Return (X, Y) of the center of cell containing provided text 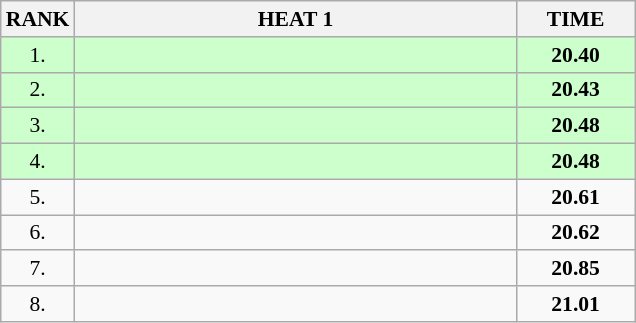
RANK (38, 19)
20.62 (576, 233)
5. (38, 197)
1. (38, 55)
20.85 (576, 269)
HEAT 1 (295, 19)
20.40 (576, 55)
TIME (576, 19)
4. (38, 162)
2. (38, 90)
20.43 (576, 90)
20.61 (576, 197)
21.01 (576, 304)
8. (38, 304)
7. (38, 269)
3. (38, 126)
6. (38, 233)
